Locate the cell with the specified text and output its [x, y] center coordinate. 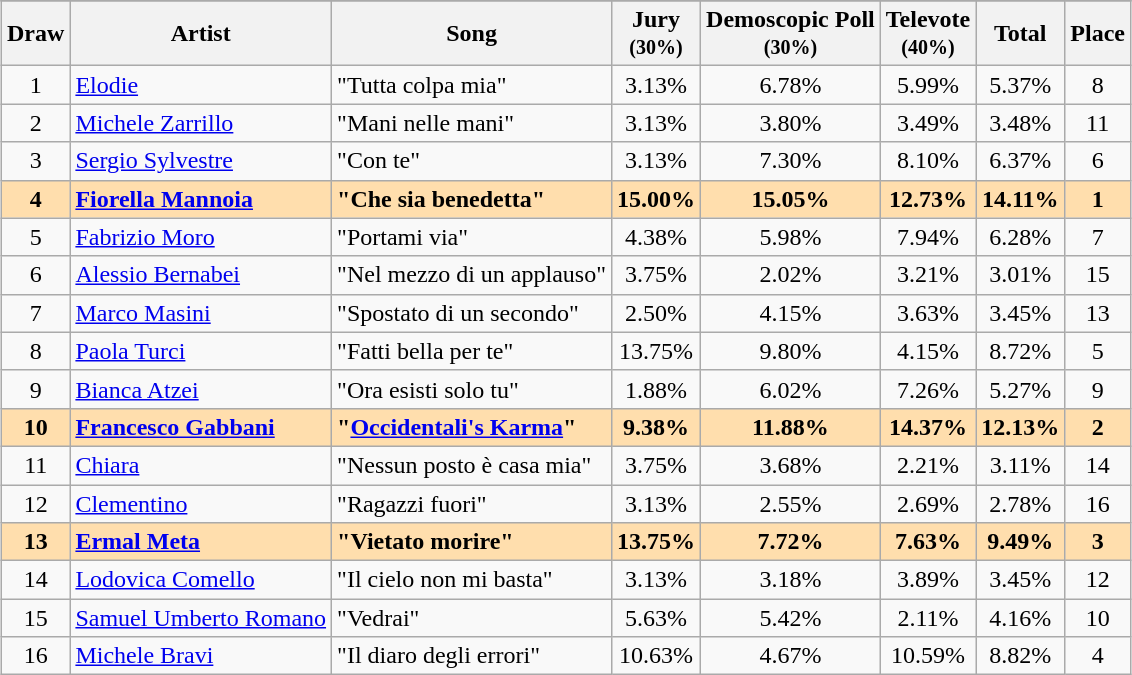
12.13% [1020, 427]
5.37% [1020, 85]
Sergio Sylvestre [201, 161]
"Spostato di un secondo" [472, 313]
"Ragazzi fuori" [472, 503]
Chiara [201, 465]
Place [1098, 34]
7.30% [791, 161]
2.78% [1020, 503]
Elodie [201, 85]
3.63% [928, 313]
8.82% [1020, 656]
Bianca Atzei [201, 389]
5.27% [1020, 389]
Ermal Meta [201, 542]
3.89% [928, 580]
6.37% [1020, 161]
Paola Turci [201, 351]
"Vietato morire" [472, 542]
2.11% [928, 618]
"Mani nelle mani" [472, 123]
"Ora esisti solo tu" [472, 389]
"Vedrai" [472, 618]
3.11% [1020, 465]
Jury(30%) [656, 34]
"Il diaro degli errori" [472, 656]
2.55% [791, 503]
5.99% [928, 85]
3.18% [791, 580]
9.49% [1020, 542]
3.21% [928, 275]
Artist [201, 34]
"Che sia benedetta" [472, 199]
5.63% [656, 618]
Michele Zarrillo [201, 123]
5.42% [791, 618]
"Il cielo non mi basta" [472, 580]
8.72% [1020, 351]
Francesco Gabbani [201, 427]
14.37% [928, 427]
14.11% [1020, 199]
3.48% [1020, 123]
5.98% [791, 237]
Televote(40%) [928, 34]
Demoscopic Poll(30%) [791, 34]
4.16% [1020, 618]
1.88% [656, 389]
Samuel Umberto Romano [201, 618]
Total [1020, 34]
2.50% [656, 313]
6.02% [791, 389]
3.80% [791, 123]
3.49% [928, 123]
"Occidentali's Karma" [472, 427]
8.10% [928, 161]
2.69% [928, 503]
7.72% [791, 542]
Marco Masini [201, 313]
Lodovica Comello [201, 580]
Clementino [201, 503]
3.68% [791, 465]
2.02% [791, 275]
12.73% [928, 199]
6.78% [791, 85]
Alessio Bernabei [201, 275]
"Con te" [472, 161]
Draw [35, 34]
4.38% [656, 237]
7.94% [928, 237]
11.88% [791, 427]
"Fatti bella per te" [472, 351]
7.26% [928, 389]
4.67% [791, 656]
Song [472, 34]
2.21% [928, 465]
"Nel mezzo di un applauso" [472, 275]
Michele Bravi [201, 656]
6.28% [1020, 237]
7.63% [928, 542]
Fiorella Mannoia [201, 199]
9.80% [791, 351]
"Nessun posto è casa mia" [472, 465]
15.00% [656, 199]
15.05% [791, 199]
Fabrizio Moro [201, 237]
3.01% [1020, 275]
10.59% [928, 656]
"Portami via" [472, 237]
"Tutta colpa mia" [472, 85]
9.38% [656, 427]
10.63% [656, 656]
